Search for the cell housing the specified text and yield its [X, Y] center coordinate. 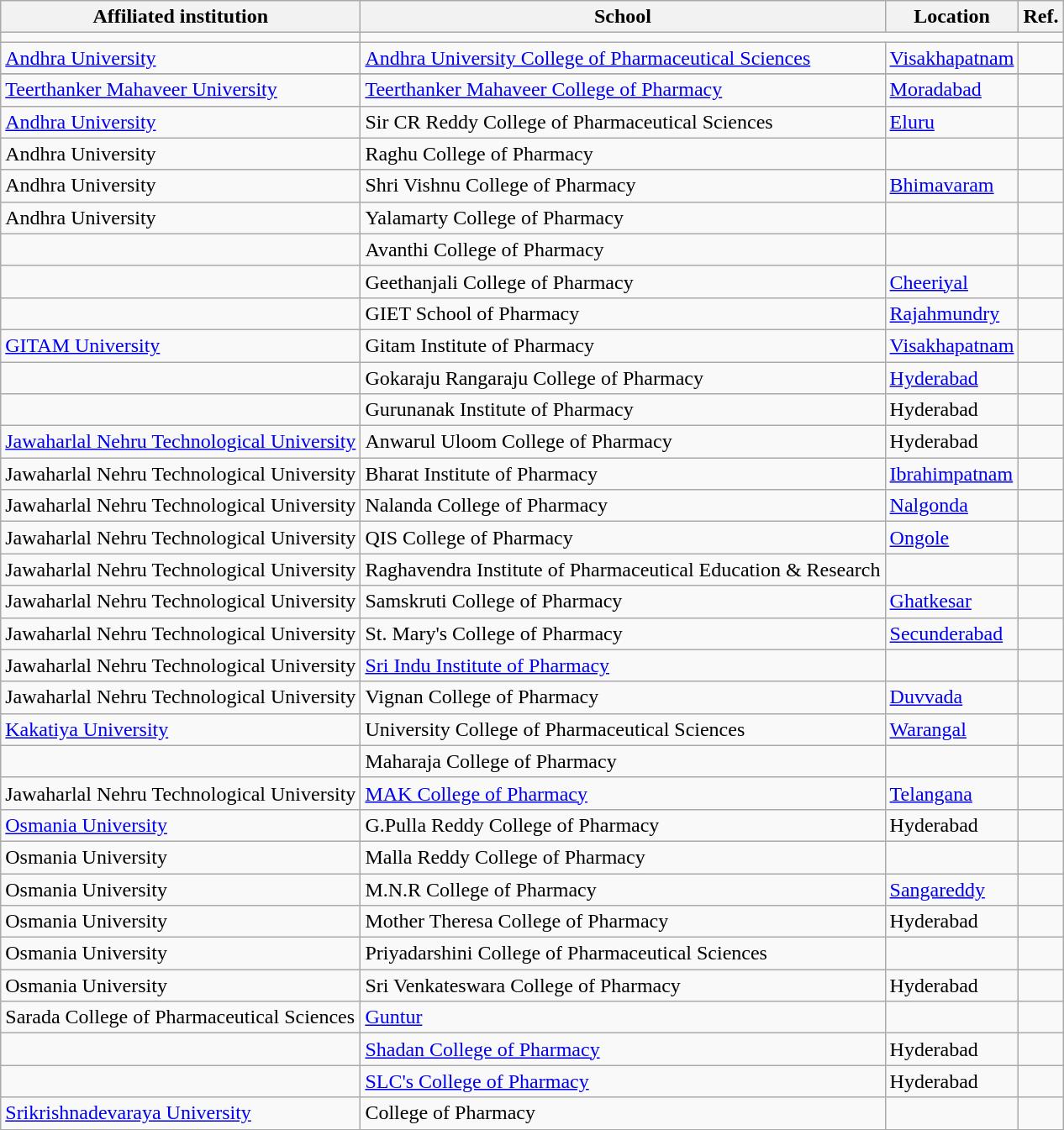
Srikrishnadevaraya University [181, 1113]
Shadan College of Pharmacy [623, 1049]
Ibrahimpatnam [951, 474]
Samskruti College of Pharmacy [623, 602]
Sri Venkateswara College of Pharmacy [623, 985]
Sir CR Reddy College of Pharmaceutical Sciences [623, 122]
Gurunanak Institute of Pharmacy [623, 410]
Mother Theresa College of Pharmacy [623, 922]
Duvvada [951, 697]
Bhimavaram [951, 186]
Telangana [951, 793]
Cheeriyal [951, 281]
Sri Indu Institute of Pharmacy [623, 665]
Vignan College of Pharmacy [623, 697]
University College of Pharmaceutical Sciences [623, 729]
Secunderabad [951, 633]
Gitam Institute of Pharmacy [623, 345]
Guntur [623, 1017]
Affiliated institution [181, 17]
Malla Reddy College of Pharmacy [623, 857]
Teerthanker Mahaveer College of Pharmacy [623, 90]
G.Pulla Reddy College of Pharmacy [623, 825]
M.N.R College of Pharmacy [623, 890]
Rajahmundry [951, 313]
Raghu College of Pharmacy [623, 154]
Location [951, 17]
Sangareddy [951, 890]
Teerthanker Mahaveer University [181, 90]
Geethanjali College of Pharmacy [623, 281]
Avanthi College of Pharmacy [623, 250]
Warangal [951, 729]
GIET School of Pharmacy [623, 313]
St. Mary's College of Pharmacy [623, 633]
Ref. [1040, 17]
Maharaja College of Pharmacy [623, 761]
MAK College of Pharmacy [623, 793]
Raghavendra Institute of Pharmaceutical Education & Research [623, 570]
Priyadarshini College of Pharmaceutical Sciences [623, 954]
Andhra University College of Pharmaceutical Sciences [623, 58]
Ghatkesar [951, 602]
Eluru [951, 122]
GITAM University [181, 345]
Moradabad [951, 90]
Ongole [951, 538]
Yalamarty College of Pharmacy [623, 218]
Anwarul Uloom College of Pharmacy [623, 442]
Kakatiya University [181, 729]
Shri Vishnu College of Pharmacy [623, 186]
Sarada College of Pharmaceutical Sciences [181, 1017]
School [623, 17]
QIS College of Pharmacy [623, 538]
Nalanda College of Pharmacy [623, 506]
Nalgonda [951, 506]
College of Pharmacy [623, 1113]
Bharat Institute of Pharmacy [623, 474]
SLC's College of Pharmacy [623, 1081]
Gokaraju Rangaraju College of Pharmacy [623, 377]
